Determine the (X, Y) coordinate at the center of the cell enclosing the given text.  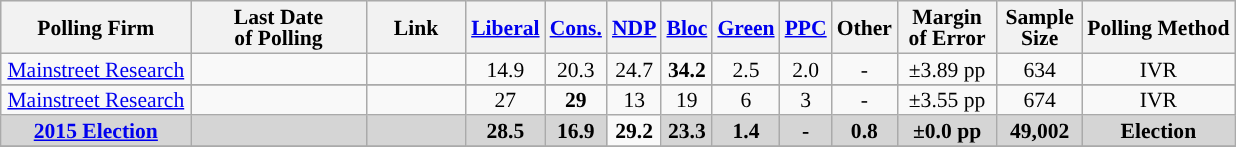
34.2 (686, 68)
0.8 (864, 132)
13 (634, 100)
49,002 (1040, 132)
2.0 (806, 68)
Liberal (505, 27)
±3.55 pp (947, 100)
2015 Election (96, 132)
Polling Method (1158, 27)
24.7 (634, 68)
Polling Firm (96, 27)
23.3 (686, 132)
Marginof Error (947, 27)
20.3 (576, 68)
19 (686, 100)
3 (806, 100)
2.5 (746, 68)
Link (416, 27)
674 (1040, 100)
28.5 (505, 132)
1.4 (746, 132)
Election (1158, 132)
634 (1040, 68)
14.9 (505, 68)
NDP (634, 27)
29.2 (634, 132)
PPC (806, 27)
29 (576, 100)
±3.89 pp (947, 68)
SampleSize (1040, 27)
27 (505, 100)
Cons. (576, 27)
Green (746, 27)
6 (746, 100)
Bloc (686, 27)
Last Dateof Polling (278, 27)
16.9 (576, 132)
Other (864, 27)
±0.0 pp (947, 132)
